Capture the cell that displays the provided text and extract its [x, y] central coordinate. 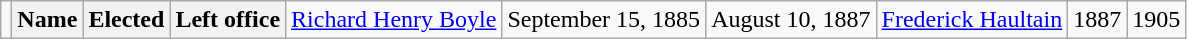
1887 [1098, 20]
September 15, 1885 [604, 20]
Frederick Haultain [972, 20]
Left office [228, 20]
Name [48, 20]
Elected [126, 20]
August 10, 1887 [791, 20]
1905 [1156, 20]
Richard Henry Boyle [394, 20]
